Return (X, Y) of the center of cell containing provided text 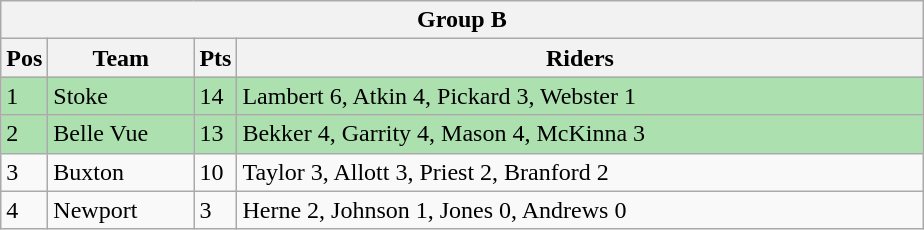
4 (24, 210)
2 (24, 134)
Newport (121, 210)
Group B (462, 20)
Team (121, 58)
Pts (216, 58)
10 (216, 172)
Stoke (121, 96)
Belle Vue (121, 134)
Bekker 4, Garrity 4, Mason 4, McKinna 3 (580, 134)
Herne 2, Johnson 1, Jones 0, Andrews 0 (580, 210)
Lambert 6, Atkin 4, Pickard 3, Webster 1 (580, 96)
Buxton (121, 172)
1 (24, 96)
13 (216, 134)
Riders (580, 58)
14 (216, 96)
Pos (24, 58)
Taylor 3, Allott 3, Priest 2, Branford 2 (580, 172)
